For the text-containing cell, return its midpoint in [x, y] coordinate format. 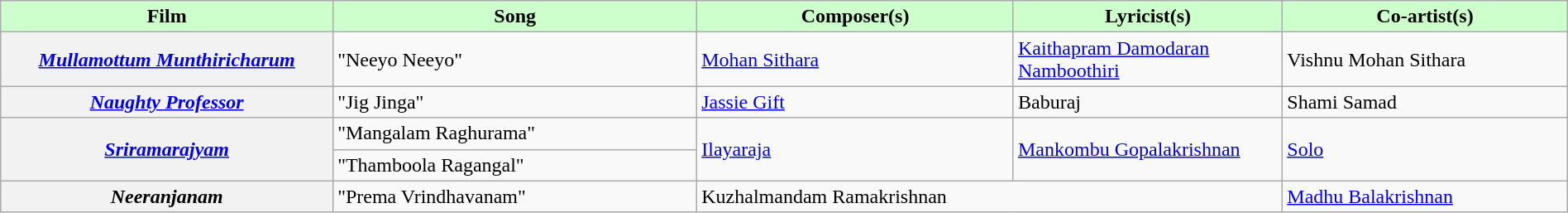
Solo [1425, 149]
Neeranjanam [167, 196]
Ilayaraja [855, 149]
"Prema Vrindhavanam" [515, 196]
Jassie Gift [855, 102]
Sriramarajyam [167, 149]
"Neeyo Neeyo" [515, 60]
Co-artist(s) [1425, 17]
Mullamottum Munthiricharum [167, 60]
"Jig Jinga" [515, 102]
Song [515, 17]
Shami Samad [1425, 102]
"Mangalam Raghurama" [515, 133]
Vishnu Mohan Sithara [1425, 60]
"Thamboola Ragangal" [515, 165]
Mankombu Gopalakrishnan [1148, 149]
Baburaj [1148, 102]
Lyricist(s) [1148, 17]
Film [167, 17]
Composer(s) [855, 17]
Kaithapram Damodaran Namboothiri [1148, 60]
Madhu Balakrishnan [1425, 196]
Mohan Sithara [855, 60]
Kuzhalmandam Ramakrishnan [990, 196]
Naughty Professor [167, 102]
